Detect which cell encompasses the target text, then output its [X, Y] center coordinate. 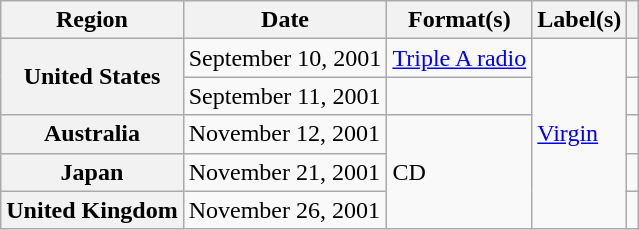
September 10, 2001 [285, 58]
Australia [92, 134]
September 11, 2001 [285, 96]
November 21, 2001 [285, 172]
Label(s) [580, 20]
November 12, 2001 [285, 134]
Japan [92, 172]
Virgin [580, 134]
November 26, 2001 [285, 210]
Triple A radio [460, 58]
CD [460, 172]
United States [92, 77]
Date [285, 20]
United Kingdom [92, 210]
Region [92, 20]
Format(s) [460, 20]
